Scan for the cell matching the given text and deliver its (x, y) coordinate at center. 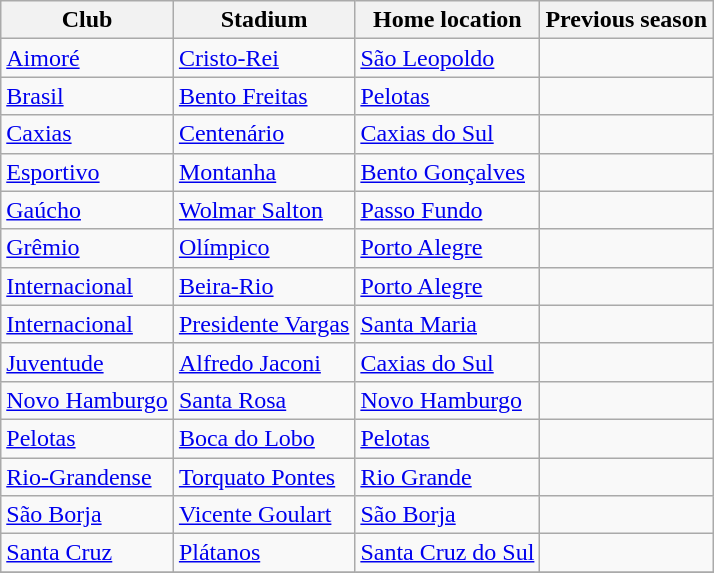
Caxias (88, 134)
Gaúcho (88, 210)
Alfredo Jaconi (264, 362)
Bento Freitas (264, 96)
Olímpico (264, 248)
Rio Grande (448, 477)
Plátanos (264, 553)
Stadium (264, 20)
Aimoré (88, 58)
Bento Gonçalves (448, 172)
Brasil (88, 96)
Home location (448, 20)
Torquato Pontes (264, 477)
Esportivo (88, 172)
Montanha (264, 172)
Grêmio (88, 248)
Vicente Goulart (264, 515)
Santa Cruz do Sul (448, 553)
Boca do Lobo (264, 438)
Santa Cruz (88, 553)
Club (88, 20)
Beira-Rio (264, 286)
Santa Rosa (264, 400)
Cristo-Rei (264, 58)
Passo Fundo (448, 210)
Wolmar Salton (264, 210)
São Leopoldo (448, 58)
Previous season (626, 20)
Presidente Vargas (264, 324)
Rio-Grandense (88, 477)
Juventude (88, 362)
Centenário (264, 134)
Santa Maria (448, 324)
